Scan for the cell matching the given text and deliver its [X, Y] coordinate at center. 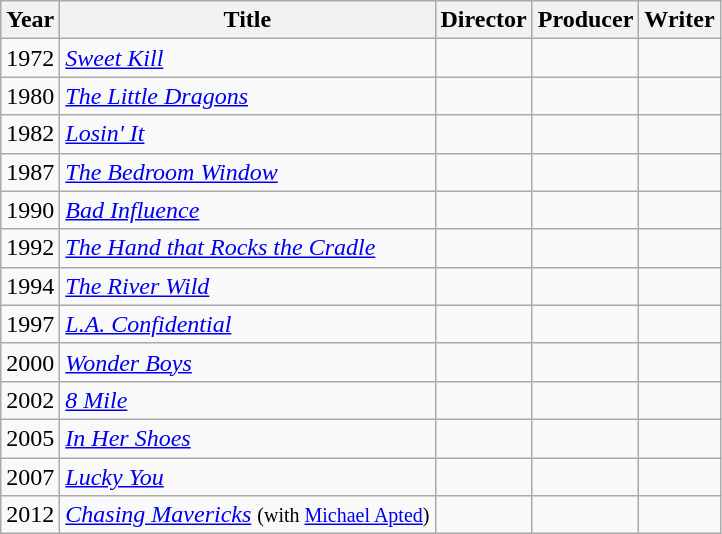
Bad Influence [248, 210]
The Little Dragons [248, 96]
2002 [30, 400]
Wonder Boys [248, 362]
In Her Shoes [248, 438]
2012 [30, 515]
The Hand that Rocks the Cradle [248, 248]
2007 [30, 477]
Lucky You [248, 477]
Director [484, 20]
Writer [680, 20]
1972 [30, 58]
1990 [30, 210]
2005 [30, 438]
1987 [30, 172]
Chasing Mavericks (with Michael Apted) [248, 515]
The Bedroom Window [248, 172]
Year [30, 20]
Producer [586, 20]
2000 [30, 362]
1992 [30, 248]
Title [248, 20]
1982 [30, 134]
Losin' It [248, 134]
1994 [30, 286]
1980 [30, 96]
8 Mile [248, 400]
L.A. Confidential [248, 324]
The River Wild [248, 286]
1997 [30, 324]
Sweet Kill [248, 58]
